Return (x, y) of the center of cell containing provided text 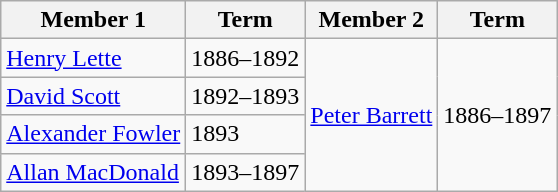
Member 1 (94, 20)
Alexander Fowler (94, 134)
David Scott (94, 96)
Henry Lette (94, 58)
1893–1897 (246, 172)
Allan MacDonald (94, 172)
1886–1892 (246, 58)
Member 2 (372, 20)
1886–1897 (498, 115)
1893 (246, 134)
1892–1893 (246, 96)
Peter Barrett (372, 115)
